Search for the cell housing the specified text and yield its (x, y) center coordinate. 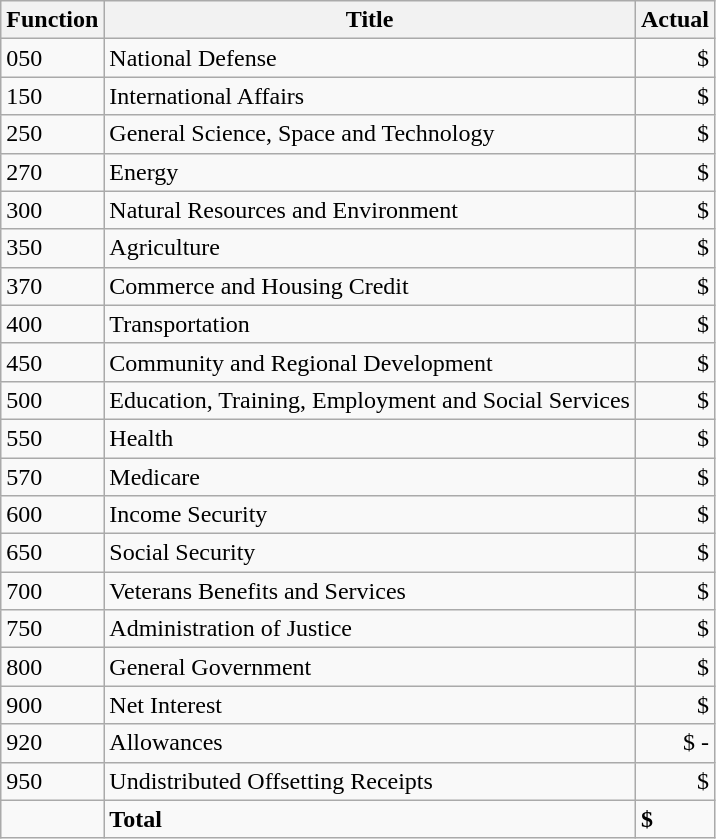
800 (52, 667)
Veterans Benefits and Services (370, 591)
350 (52, 248)
450 (52, 362)
600 (52, 515)
650 (52, 553)
Allowances (370, 743)
920 (52, 743)
Energy (370, 172)
Commerce and Housing Credit (370, 286)
$ - (674, 743)
Health (370, 438)
750 (52, 629)
550 (52, 438)
300 (52, 210)
Social Security (370, 553)
Actual (674, 20)
050 (52, 58)
950 (52, 781)
Undistributed Offsetting Receipts (370, 781)
General Government (370, 667)
270 (52, 172)
400 (52, 324)
500 (52, 400)
Title (370, 20)
700 (52, 591)
Transportation (370, 324)
Administration of Justice (370, 629)
General Science, Space and Technology (370, 134)
Education, Training, Employment and Social Services (370, 400)
Net Interest (370, 705)
150 (52, 96)
250 (52, 134)
Function (52, 20)
Total (370, 819)
570 (52, 477)
Medicare (370, 477)
370 (52, 286)
International Affairs (370, 96)
Income Security (370, 515)
900 (52, 705)
Agriculture (370, 248)
National Defense (370, 58)
Natural Resources and Environment (370, 210)
Community and Regional Development (370, 362)
